Locate the cell with the specified text and output its (X, Y) center coordinate. 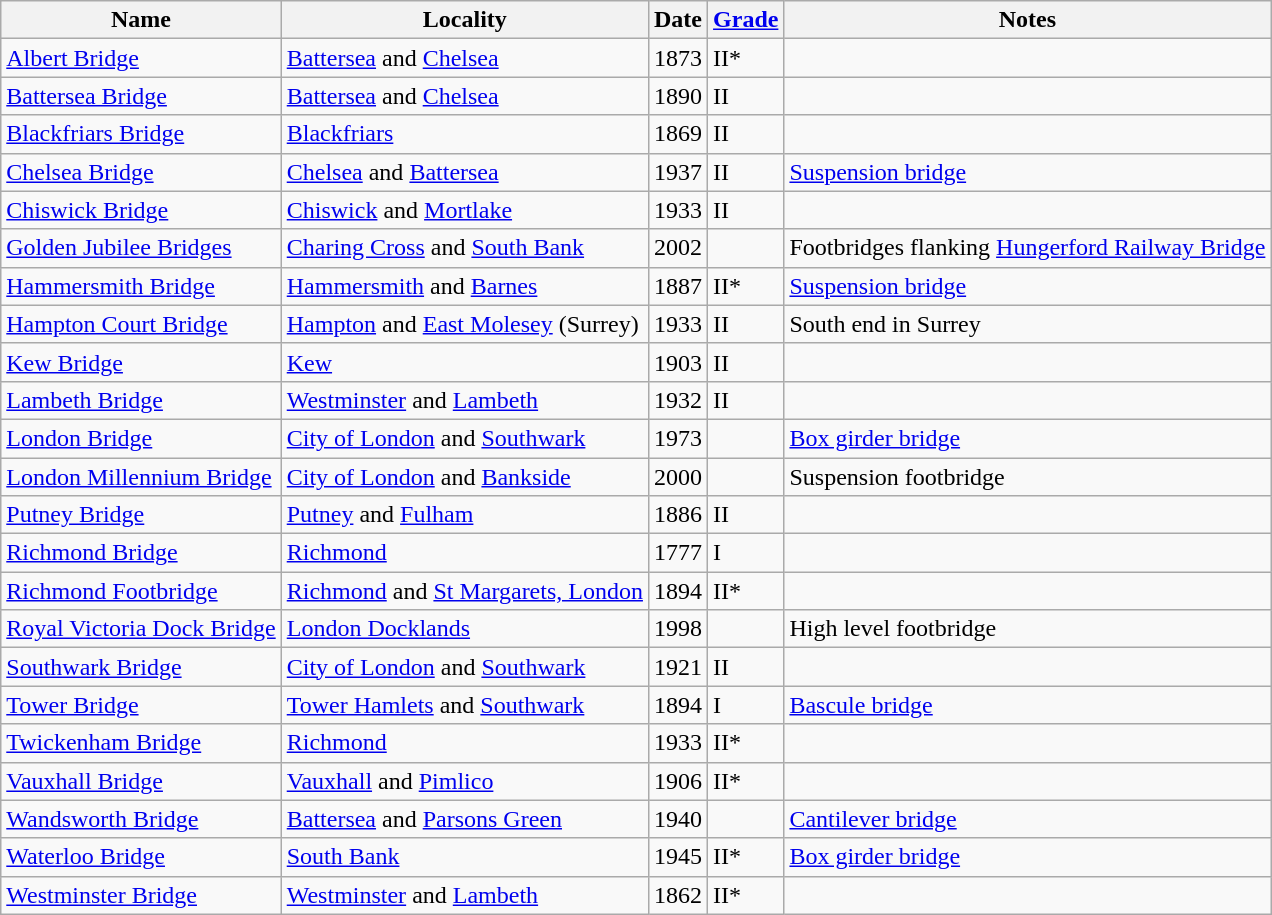
Chiswick Bridge (141, 210)
Golden Jubilee Bridges (141, 248)
Waterloo Bridge (141, 857)
Hammersmith Bridge (141, 286)
Putney and Fulham (464, 515)
2000 (678, 477)
1886 (678, 515)
Richmond and St Margarets, London (464, 591)
1973 (678, 438)
1903 (678, 362)
Twickenham Bridge (141, 743)
City of London and Bankside (464, 477)
1998 (678, 629)
1887 (678, 286)
Grade (746, 20)
1869 (678, 134)
Date (678, 20)
Notes (1028, 20)
Vauxhall Bridge (141, 781)
Tower Hamlets and Southwark (464, 705)
Tower Bridge (141, 705)
London Docklands (464, 629)
2002 (678, 248)
Hammersmith and Barnes (464, 286)
1906 (678, 781)
South end in Surrey (1028, 324)
Chiswick and Mortlake (464, 210)
London Bridge (141, 438)
Blackfriars Bridge (141, 134)
Hampton Court Bridge (141, 324)
1940 (678, 819)
1945 (678, 857)
Suspension footbridge (1028, 477)
Southwark Bridge (141, 667)
Blackfriars (464, 134)
Lambeth Bridge (141, 400)
Kew Bridge (141, 362)
Name (141, 20)
Westminster Bridge (141, 895)
Richmond Footbridge (141, 591)
Albert Bridge (141, 58)
London Millennium Bridge (141, 477)
Battersea and Parsons Green (464, 819)
Footbridges flanking Hungerford Railway Bridge (1028, 248)
Locality (464, 20)
Kew (464, 362)
Charing Cross and South Bank (464, 248)
Vauxhall and Pimlico (464, 781)
1890 (678, 96)
South Bank (464, 857)
Royal Victoria Dock Bridge (141, 629)
1937 (678, 172)
1862 (678, 895)
1873 (678, 58)
1777 (678, 553)
1932 (678, 400)
Chelsea and Battersea (464, 172)
Hampton and East Molesey (Surrey) (464, 324)
Putney Bridge (141, 515)
Chelsea Bridge (141, 172)
Bascule bridge (1028, 705)
Richmond Bridge (141, 553)
Battersea Bridge (141, 96)
High level footbridge (1028, 629)
Cantilever bridge (1028, 819)
1921 (678, 667)
Wandsworth Bridge (141, 819)
